Find where the given text appears and provide that cell's center as [X, Y] coordinate. 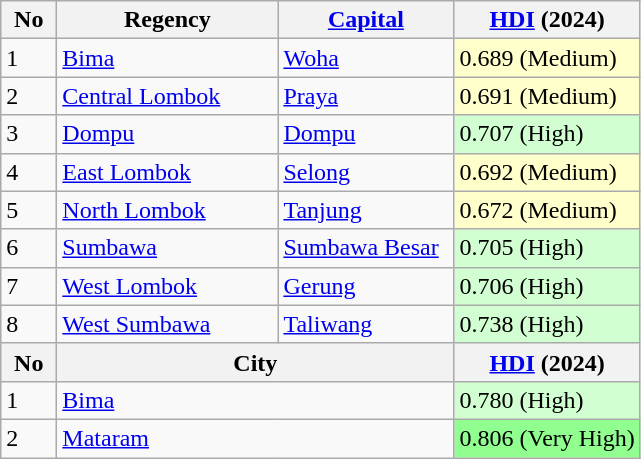
City [256, 362]
5 [29, 210]
0.707 (High) [547, 134]
North Lombok [168, 210]
Praya [366, 96]
West Sumbawa [168, 324]
Selong [366, 172]
Mataram [256, 438]
Woha [366, 58]
Regency [168, 20]
0.706 (High) [547, 286]
0.672 (Medium) [547, 210]
Sumbawa [168, 248]
East Lombok [168, 172]
3 [29, 134]
8 [29, 324]
Taliwang [366, 324]
7 [29, 286]
0.806 (Very High) [547, 438]
0.780 (High) [547, 400]
West Lombok [168, 286]
6 [29, 248]
Central Lombok [168, 96]
4 [29, 172]
0.692 (Medium) [547, 172]
0.705 (High) [547, 248]
0.738 (High) [547, 324]
Capital [366, 20]
Tanjung [366, 210]
0.691 (Medium) [547, 96]
Gerung [366, 286]
Sumbawa Besar [366, 248]
0.689 (Medium) [547, 58]
